Determine the [x, y] coordinate at the center of the cell enclosing the given text.  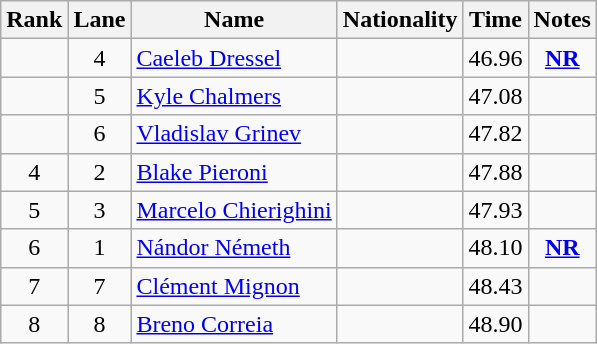
47.08 [496, 96]
Marcelo Chierighini [234, 210]
47.82 [496, 134]
3 [100, 210]
47.88 [496, 172]
Lane [100, 20]
Clément Mignon [234, 286]
Notes [562, 20]
46.96 [496, 58]
Kyle Chalmers [234, 96]
Caeleb Dressel [234, 58]
2 [100, 172]
Rank [34, 20]
48.90 [496, 324]
47.93 [496, 210]
48.10 [496, 248]
Vladislav Grinev [234, 134]
Breno Correia [234, 324]
Nationality [400, 20]
Blake Pieroni [234, 172]
Name [234, 20]
1 [100, 248]
Time [496, 20]
48.43 [496, 286]
Nándor Németh [234, 248]
